Return the [x, y] coordinate for the center point of the cell that contains the specified text.  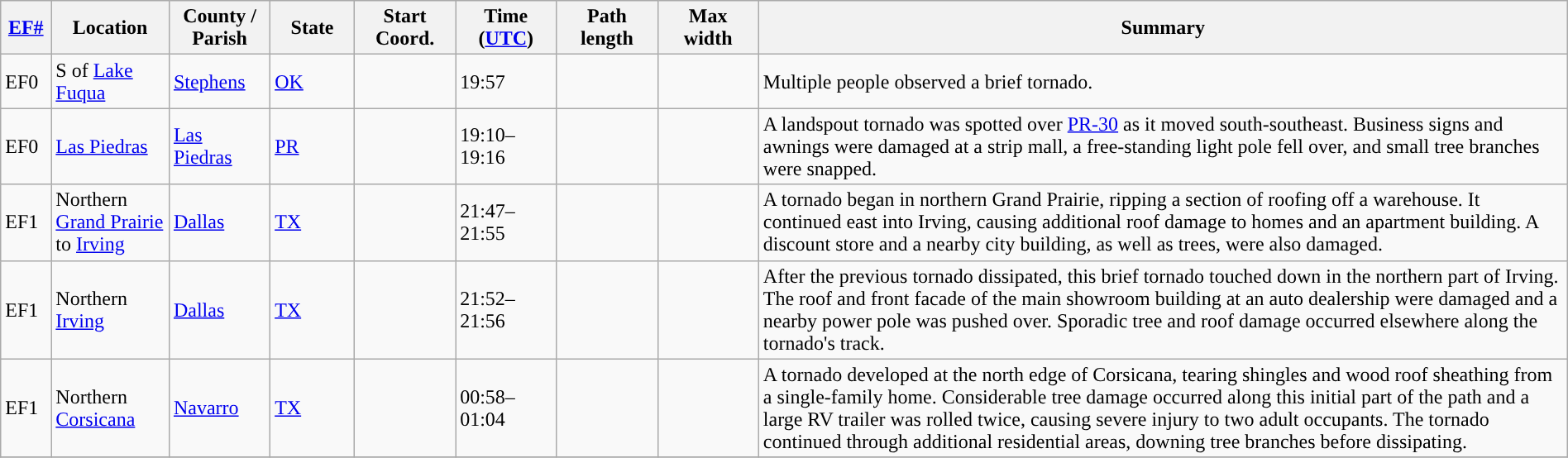
21:47–21:55 [506, 222]
21:52–21:56 [506, 309]
Time (UTC) [506, 28]
Summary [1163, 28]
Stephens [219, 81]
Northern Grand Prairie to Irving [111, 222]
OK [313, 81]
County / Parish [219, 28]
Start Coord. [404, 28]
PR [313, 146]
Max width [708, 28]
EF# [26, 28]
S of Lake Fuqua [111, 81]
Path length [607, 28]
Location [111, 28]
Navarro [219, 408]
State [313, 28]
00:58–01:04 [506, 408]
19:57 [506, 81]
19:10–19:16 [506, 146]
Northern Irving [111, 309]
Multiple people observed a brief tornado. [1163, 81]
Northern Corsicana [111, 408]
